Find where the given text appears and provide that cell's center as [X, Y] coordinate. 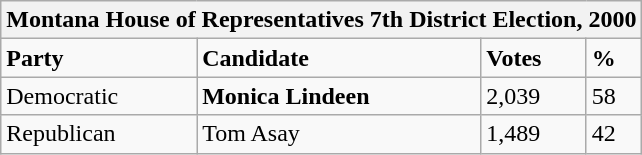
Democratic [99, 96]
2,039 [534, 96]
58 [614, 96]
% [614, 58]
Candidate [339, 58]
Republican [99, 134]
1,489 [534, 134]
Party [99, 58]
Votes [534, 58]
Montana House of Representatives 7th District Election, 2000 [322, 20]
Tom Asay [339, 134]
42 [614, 134]
Monica Lindeen [339, 96]
